Capture the cell that displays the provided text and extract its [X, Y] central coordinate. 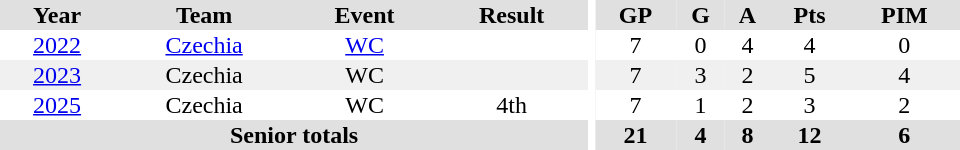
5 [809, 75]
1 [700, 105]
21 [636, 135]
8 [748, 135]
Event [364, 15]
2025 [57, 105]
2022 [57, 45]
4th [512, 105]
6 [904, 135]
G [700, 15]
Team [204, 15]
12 [809, 135]
PIM [904, 15]
2023 [57, 75]
Pts [809, 15]
Year [57, 15]
Result [512, 15]
GP [636, 15]
A [748, 15]
Senior totals [294, 135]
